Extract the (x, y) coordinate from the center of the cell holding the provided text.  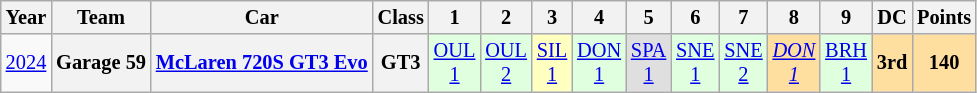
6 (695, 17)
4 (599, 17)
8 (794, 17)
McLaren 720S GT3 Evo (262, 63)
SIL1 (552, 63)
DC (892, 17)
7 (743, 17)
BRH1 (846, 63)
Year (26, 17)
SPA1 (648, 63)
Team (101, 17)
2 (506, 17)
SNE1 (695, 63)
Car (262, 17)
OUL1 (455, 63)
OUL2 (506, 63)
1 (455, 17)
3 (552, 17)
SNE2 (743, 63)
Garage 59 (101, 63)
Points (944, 17)
3rd (892, 63)
2024 (26, 63)
140 (944, 63)
9 (846, 17)
GT3 (401, 63)
5 (648, 17)
Class (401, 17)
